Locate the cell with the specified text and output its (X, Y) center coordinate. 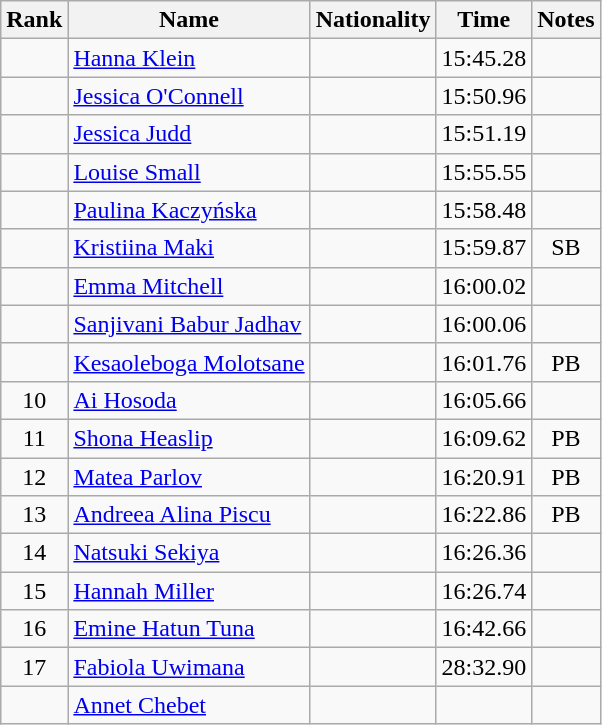
Paulina Kaczyńska (189, 210)
Emma Mitchell (189, 286)
17 (34, 667)
16 (34, 629)
11 (34, 438)
Natsuki Sekiya (189, 553)
Fabiola Uwimana (189, 667)
16:20.91 (484, 477)
15:58.48 (484, 210)
Matea Parlov (189, 477)
16:22.86 (484, 515)
15:51.19 (484, 134)
Time (484, 20)
Rank (34, 20)
Kesaoleboga Molotsane (189, 362)
Jessica O'Connell (189, 96)
Name (189, 20)
16:42.66 (484, 629)
Hanna Klein (189, 58)
Hannah Miller (189, 591)
12 (34, 477)
Notes (566, 20)
Louise Small (189, 172)
Shona Heaslip (189, 438)
15:50.96 (484, 96)
16:09.62 (484, 438)
Annet Chebet (189, 705)
16:26.36 (484, 553)
10 (34, 400)
13 (34, 515)
16:26.74 (484, 591)
Andreea Alina Piscu (189, 515)
SB (566, 248)
15 (34, 591)
Ai Hosoda (189, 400)
15:59.87 (484, 248)
Jessica Judd (189, 134)
Kristiina Maki (189, 248)
16:00.06 (484, 324)
Sanjivani Babur Jadhav (189, 324)
16:00.02 (484, 286)
14 (34, 553)
15:45.28 (484, 58)
Emine Hatun Tuna (189, 629)
Nationality (373, 20)
15:55.55 (484, 172)
16:05.66 (484, 400)
28:32.90 (484, 667)
16:01.76 (484, 362)
